Extract the (x, y) coordinate from the center of the cell holding the provided text.  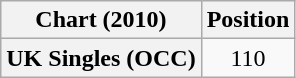
UK Singles (OCC) (101, 58)
Chart (2010) (101, 20)
110 (248, 58)
Position (248, 20)
